Output the (X, Y) coordinate of the center of the cell containing the given text.  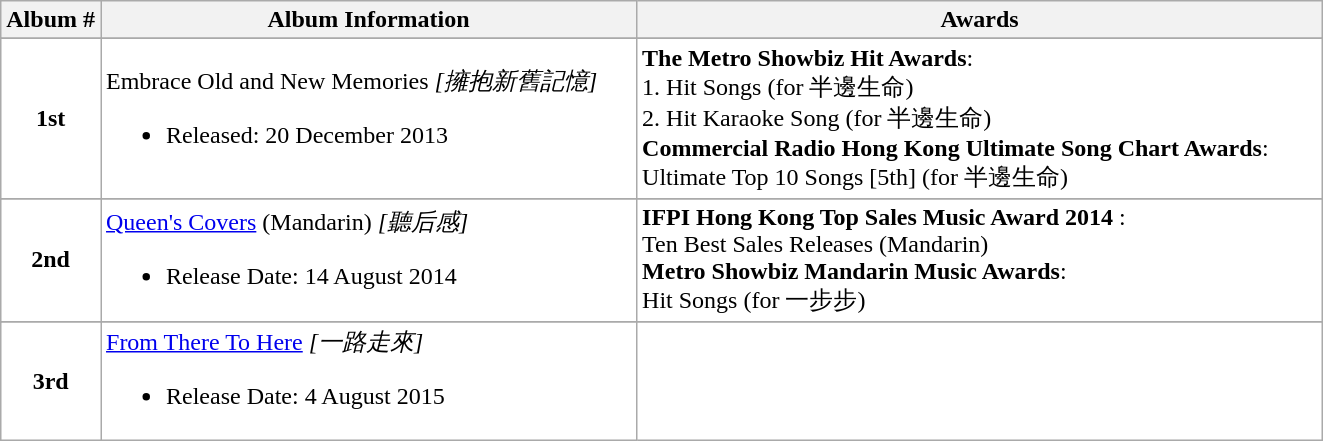
From There To Here [一路走來]Release Date: 4 August 2015 (368, 381)
Embrace Old and New Memories [擁抱新舊記憶]Released: 20 December 2013 (368, 119)
3rd (51, 381)
Queen's Covers (Mandarin) [聽后感]Release Date: 14 August 2014 (368, 260)
2nd (51, 260)
Awards (980, 20)
Album # (51, 20)
IFPI Hong Kong Top Sales Music Award 2014 :Ten Best Sales Releases (Mandarin)Metro Showbiz Mandarin Music Awards:Hit Songs (for 一步步) (980, 260)
Album Information (368, 20)
1st (51, 119)
